Return the [X, Y] coordinate for the center point of the cell that contains the specified text.  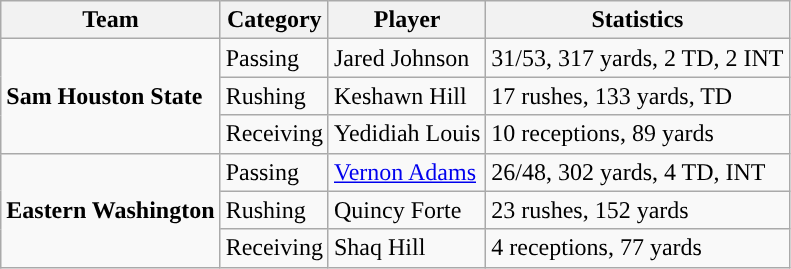
Vernon Adams [406, 172]
Yedidiah Louis [406, 134]
4 receptions, 77 yards [638, 248]
Statistics [638, 20]
Category [274, 20]
26/48, 302 yards, 4 TD, INT [638, 172]
23 rushes, 152 yards [638, 210]
Sam Houston State [110, 96]
Keshawn Hill [406, 96]
Quincy Forte [406, 210]
Eastern Washington [110, 210]
Team [110, 20]
31/53, 317 yards, 2 TD, 2 INT [638, 58]
Shaq Hill [406, 248]
Player [406, 20]
10 receptions, 89 yards [638, 134]
17 rushes, 133 yards, TD [638, 96]
Jared Johnson [406, 58]
